Extract the (X, Y) coordinate from the center of the cell holding the provided text.  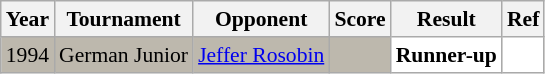
Result (446, 19)
Tournament (124, 19)
Year (28, 19)
Ref (523, 19)
German Junior (124, 55)
Jeffer Rosobin (261, 55)
1994 (28, 55)
Runner-up (446, 55)
Score (360, 19)
Opponent (261, 19)
